For the text-containing cell, return its midpoint in (x, y) coordinate format. 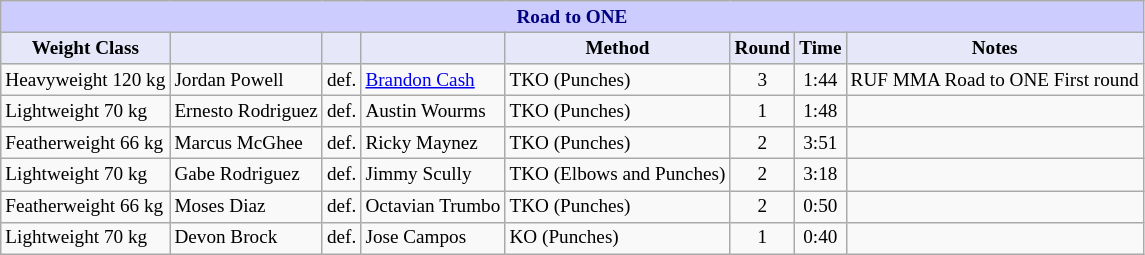
0:50 (820, 206)
KO (Punches) (618, 238)
Octavian Trumbo (433, 206)
Jordan Powell (246, 80)
Ernesto Rodriguez (246, 111)
3:18 (820, 175)
Ricky Maynez (433, 143)
RUF MMA Road to ONE First round (994, 80)
Austin Wourms (433, 111)
Jimmy Scully (433, 175)
Round (762, 48)
Moses Diaz (246, 206)
Weight Class (86, 48)
Gabe Rodriguez (246, 175)
Jose Campos (433, 238)
1:44 (820, 80)
Road to ONE (572, 17)
0:40 (820, 238)
Notes (994, 48)
3:51 (820, 143)
Time (820, 48)
Brandon Cash (433, 80)
TKO (Elbows and Punches) (618, 175)
Devon Brock (246, 238)
1:48 (820, 111)
Marcus McGhee (246, 143)
Method (618, 48)
Heavyweight 120 kg (86, 80)
3 (762, 80)
